Search for the cell housing the specified text and yield its (x, y) center coordinate. 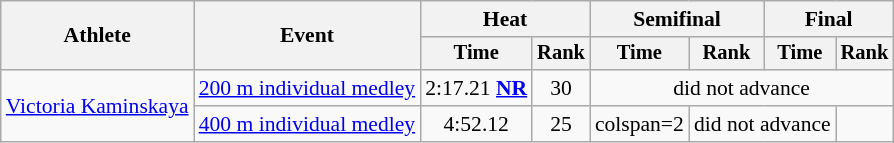
4:52.12 (476, 124)
Final (828, 19)
Athlete (98, 36)
400 m individual medley (308, 124)
Heat (505, 19)
2:17.21 NR (476, 88)
30 (561, 88)
Semifinal (677, 19)
200 m individual medley (308, 88)
colspan=2 (640, 124)
25 (561, 124)
Victoria Kaminskaya (98, 106)
Event (308, 36)
